Scan for the cell matching the given text and deliver its (X, Y) coordinate at center. 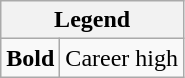
Career high (122, 58)
Legend (92, 20)
Bold (30, 58)
